Return the [x, y] coordinate for the center point of the cell that contains the specified text.  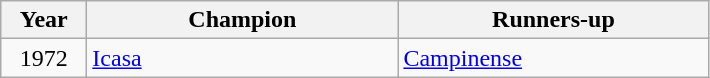
Year [44, 20]
1972 [44, 58]
Campinense [554, 58]
Champion [242, 20]
Icasa [242, 58]
Runners-up [554, 20]
